Extract the (X, Y) coordinate from the center of the cell holding the provided text.  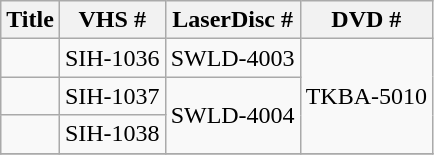
SIH-1036 (112, 58)
SWLD-4004 (232, 115)
SWLD-4003 (232, 58)
SIH-1037 (112, 96)
TKBA-5010 (366, 96)
Title (30, 20)
SIH-1038 (112, 134)
VHS # (112, 20)
LaserDisc # (232, 20)
DVD # (366, 20)
